Capture the cell that displays the provided text and extract its [x, y] central coordinate. 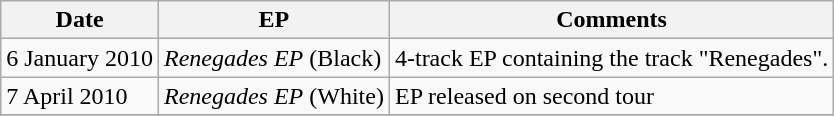
4-track EP containing the track "Renegades". [611, 58]
6 January 2010 [80, 58]
Renegades EP (Black) [274, 58]
7 April 2010 [80, 96]
EP released on second tour [611, 96]
Comments [611, 20]
Date [80, 20]
Renegades EP (White) [274, 96]
EP [274, 20]
